Determine the [x, y] coordinate at the center of the cell enclosing the given text.  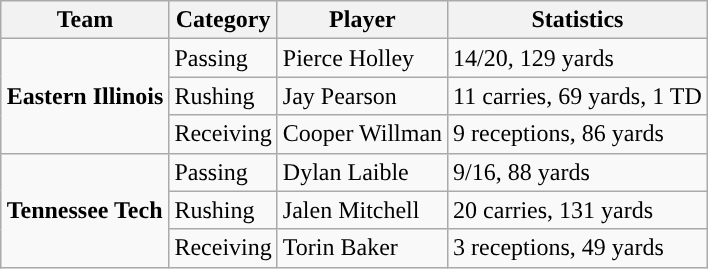
Jay Pearson [362, 96]
Pierce Holley [362, 58]
Tennessee Tech [85, 210]
3 receptions, 49 yards [578, 248]
Statistics [578, 20]
Dylan Laible [362, 172]
Category [223, 20]
14/20, 129 yards [578, 58]
11 carries, 69 yards, 1 TD [578, 96]
Cooper Willman [362, 134]
Team [85, 20]
Player [362, 20]
Jalen Mitchell [362, 210]
20 carries, 131 yards [578, 210]
Eastern Illinois [85, 96]
9 receptions, 86 yards [578, 134]
9/16, 88 yards [578, 172]
Torin Baker [362, 248]
